Locate the cell with the specified text and output its (X, Y) center coordinate. 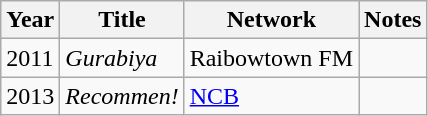
Recommen! (122, 96)
Title (122, 20)
Year (30, 20)
2013 (30, 96)
2011 (30, 58)
Gurabiya (122, 58)
Network (271, 20)
Raibowtown FM (271, 58)
Notes (393, 20)
NCB (271, 96)
